Provide the [x, y] coordinate of the cell's center where the given text is located.  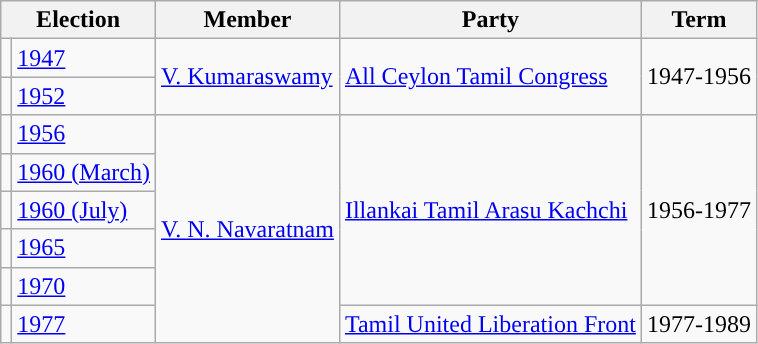
V. N. Navaratnam [248, 229]
V. Kumaraswamy [248, 77]
Election [78, 20]
All Ceylon Tamil Congress [490, 77]
1965 [84, 248]
Party [490, 20]
1956-1977 [698, 210]
1977 [84, 324]
1947 [84, 58]
1960 (March) [84, 172]
Illankai Tamil Arasu Kachchi [490, 210]
1956 [84, 134]
1960 (July) [84, 210]
1947-1956 [698, 77]
Member [248, 20]
1977-1989 [698, 324]
1952 [84, 96]
Tamil United Liberation Front [490, 324]
1970 [84, 286]
Term [698, 20]
